Provide the (x, y) coordinate of the cell's center where the given text is located.  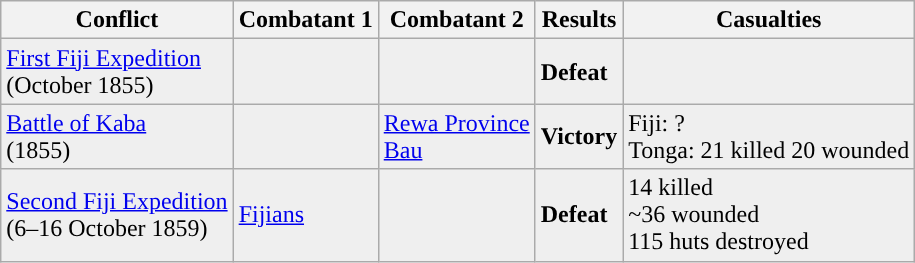
First Fiji Expedition(October 1855) (117, 72)
Casualties (769, 20)
Victory (578, 136)
Fijians (306, 215)
Results (578, 20)
Battle of Kaba(1855) (117, 136)
Conflict (117, 20)
Combatant 1 (306, 20)
Rewa ProvinceBau (456, 136)
Fiji: ?Tonga: 21 killed 20 wounded (769, 136)
Second Fiji Expedition(6–16 October 1859) (117, 215)
14 killed~36 wounded115 huts destroyed (769, 215)
Combatant 2 (456, 20)
